Capture the cell that displays the provided text and extract its (X, Y) central coordinate. 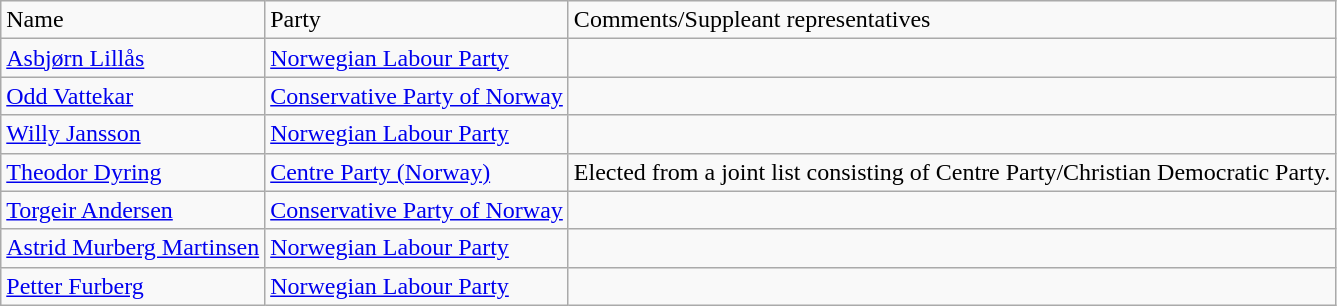
Theodor Dyring (133, 172)
Asbjørn Lillås (133, 58)
Comments/Suppleant representatives (952, 20)
Willy Jansson (133, 134)
Torgeir Andersen (133, 210)
Party (417, 20)
Odd Vattekar (133, 96)
Centre Party (Norway) (417, 172)
Astrid Murberg Martinsen (133, 248)
Petter Furberg (133, 286)
Name (133, 20)
Elected from a joint list consisting of Centre Party/Christian Democratic Party. (952, 172)
